Extract the (X, Y) coordinate from the center of the cell holding the provided text.  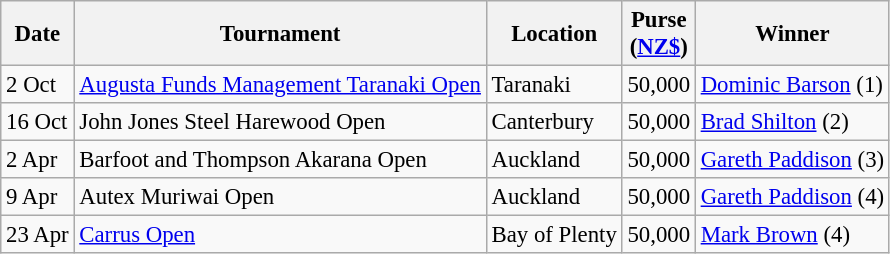
Winner (792, 34)
2 Oct (38, 85)
Barfoot and Thompson Akarana Open (280, 160)
John Jones Steel Harewood Open (280, 122)
Gareth Paddison (3) (792, 160)
Brad Shilton (2) (792, 122)
Taranaki (554, 85)
16 Oct (38, 122)
Canterbury (554, 122)
23 Apr (38, 235)
Autex Muriwai Open (280, 197)
2 Apr (38, 160)
Mark Brown (4) (792, 235)
9 Apr (38, 197)
Augusta Funds Management Taranaki Open (280, 85)
Purse(NZ$) (658, 34)
Tournament (280, 34)
Dominic Barson (1) (792, 85)
Gareth Paddison (4) (792, 197)
Location (554, 34)
Bay of Plenty (554, 235)
Date (38, 34)
Carrus Open (280, 235)
